From the cell containing the given text, extract its center point as [x, y] coordinate. 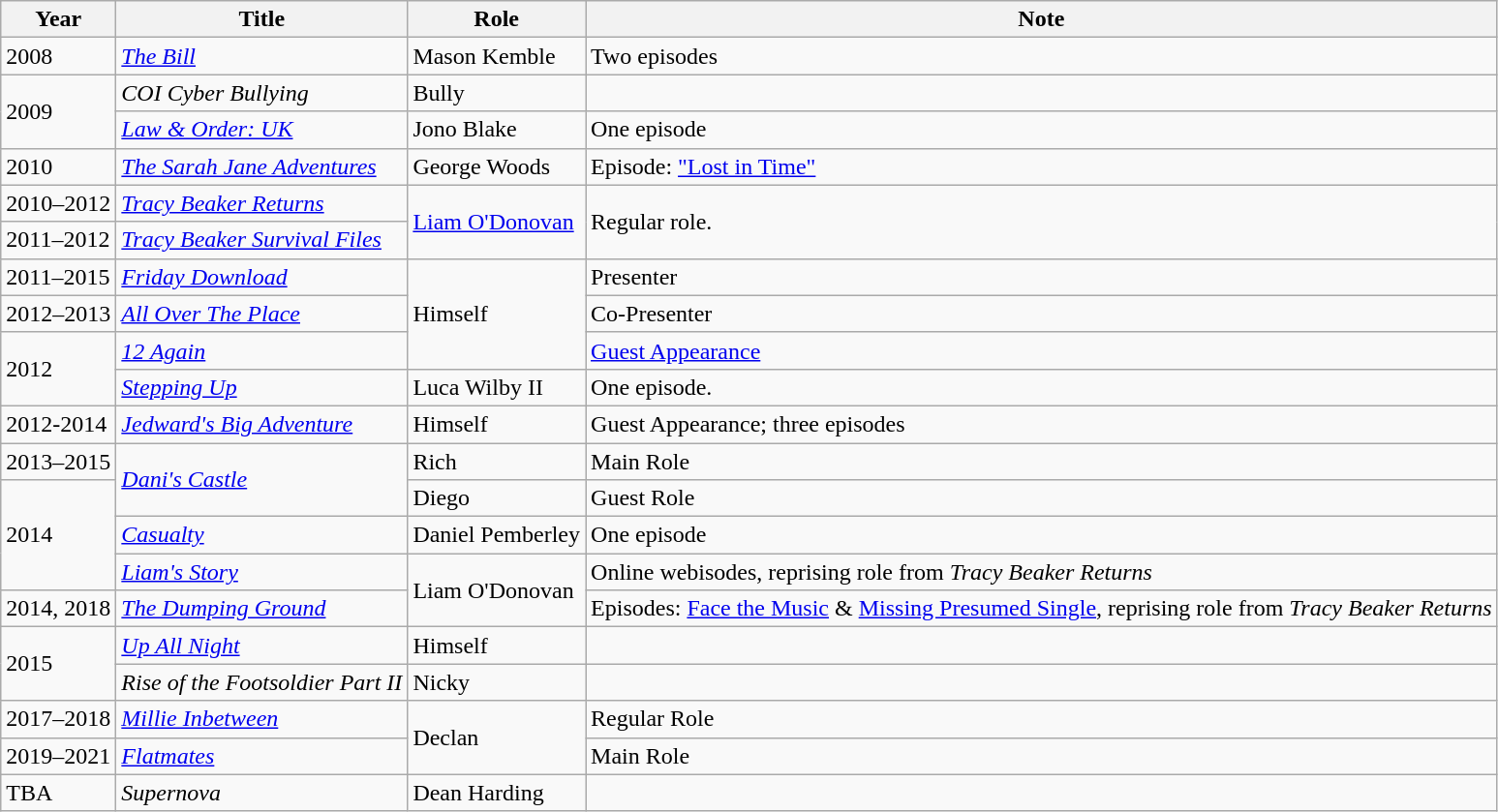
Year [58, 19]
2017–2018 [58, 719]
Guest Appearance; three episodes [1042, 424]
TBA [58, 793]
Declan [497, 737]
2019–2021 [58, 756]
Stepping Up [261, 387]
Jono Blake [497, 130]
All Over The Place [261, 314]
Guest Appearance [1042, 350]
The Bill [261, 56]
Co-Presenter [1042, 314]
2010 [58, 166]
2014, 2018 [58, 609]
Tracy Beaker Survival Files [261, 240]
Law & Order: UK [261, 130]
2011–2012 [58, 240]
2008 [58, 56]
Supernova [261, 793]
Online webisodes, reprising role from Tracy Beaker Returns [1042, 572]
Guest Role [1042, 498]
Diego [497, 498]
2012 [58, 369]
2011–2015 [58, 277]
Two episodes [1042, 56]
2014 [58, 535]
Liam's Story [261, 572]
2010–2012 [58, 203]
Jedward's Big Adventure [261, 424]
2015 [58, 664]
Episode: "Lost in Time" [1042, 166]
Casualty [261, 535]
Flatmates [261, 756]
Daniel Pemberley [497, 535]
George Woods [497, 166]
Presenter [1042, 277]
2012-2014 [58, 424]
Rich [497, 462]
12 Again [261, 350]
Note [1042, 19]
Title [261, 19]
Friday Download [261, 277]
Regular Role [1042, 719]
One episode. [1042, 387]
2009 [58, 111]
The Sarah Jane Adventures [261, 166]
Luca Wilby II [497, 387]
The Dumping Ground [261, 609]
Dani's Castle [261, 480]
Tracy Beaker Returns [261, 203]
Bully [497, 93]
Rise of the Footsoldier Part II [261, 682]
Episodes: Face the Music & Missing Presumed Single, reprising role from Tracy Beaker Returns [1042, 609]
2012–2013 [58, 314]
Dean Harding [497, 793]
Millie Inbetween [261, 719]
Nicky [497, 682]
Regular role. [1042, 222]
Up All Night [261, 646]
2013–2015 [58, 462]
Mason Kemble [497, 56]
Role [497, 19]
COI Cyber Bullying [261, 93]
